Search for the cell housing the specified text and yield its [X, Y] center coordinate. 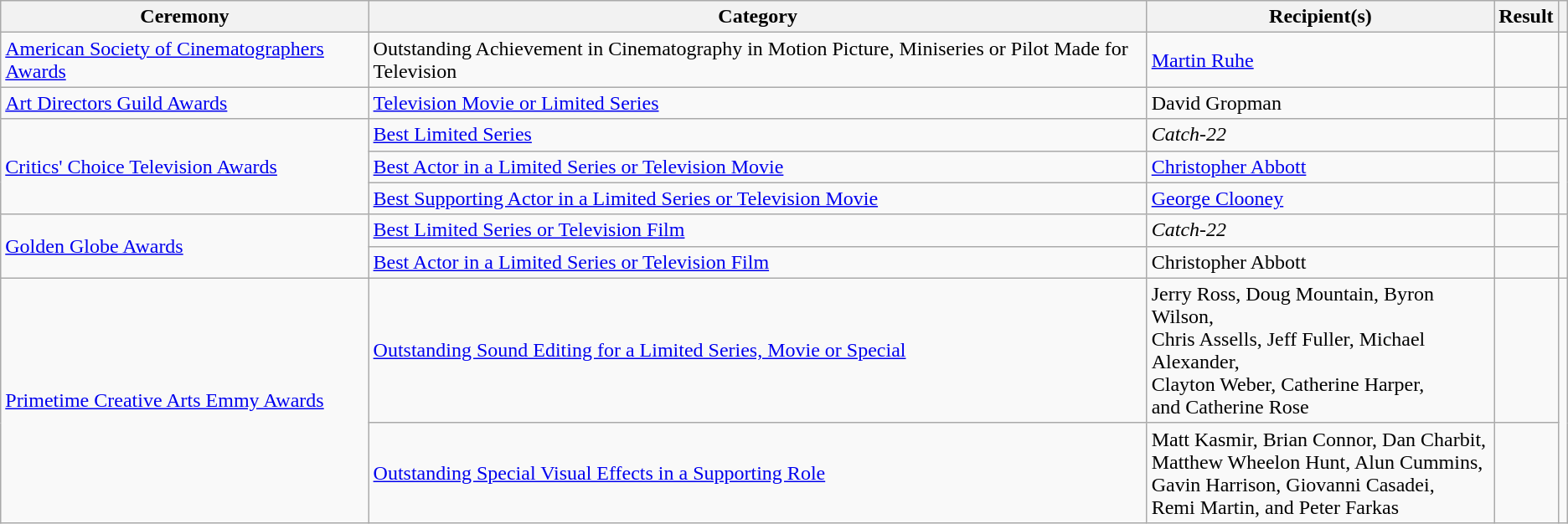
Outstanding Achievement in Cinematography in Motion Picture, Miniseries or Pilot Made for Television [757, 60]
Best Limited Series or Television Film [757, 230]
Golden Globe Awards [184, 246]
Result [1526, 17]
Jerry Ross, Doug Mountain, Byron Wilson, Chris Assells, Jeff Fuller, Michael Alexander, Clayton Weber, Catherine Harper, and Catherine Rose [1320, 350]
Best Supporting Actor in a Limited Series or Television Movie [757, 198]
Martin Ruhe [1320, 60]
David Gropman [1320, 103]
American Society of Cinematographers Awards [184, 60]
Best Limited Series [757, 135]
Television Movie or Limited Series [757, 103]
Best Actor in a Limited Series or Television Film [757, 262]
Recipient(s) [1320, 17]
Best Actor in a Limited Series or Television Movie [757, 167]
Art Directors Guild Awards [184, 103]
Ceremony [184, 17]
Primetime Creative Arts Emmy Awards [184, 400]
Matt Kasmir, Brian Connor, Dan Charbit, Matthew Wheelon Hunt, Alun Cummins, Gavin Harrison, Giovanni Casadei, Remi Martin, and Peter Farkas [1320, 472]
Category [757, 17]
Outstanding Sound Editing for a Limited Series, Movie or Special [757, 350]
George Clooney [1320, 198]
Outstanding Special Visual Effects in a Supporting Role [757, 472]
Critics' Choice Television Awards [184, 167]
